Scan for the cell matching the given text and deliver its (X, Y) coordinate at center. 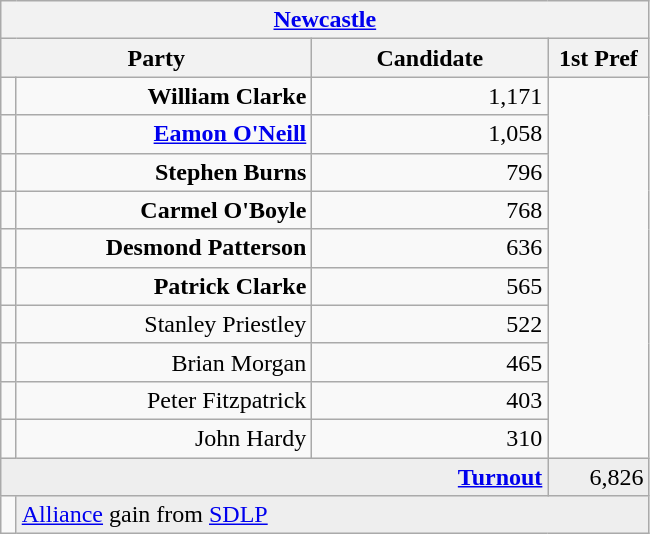
Alliance gain from SDLP (332, 515)
Desmond Patterson (164, 248)
1,058 (430, 134)
John Hardy (164, 438)
6,826 (598, 477)
Peter Fitzpatrick (164, 400)
Stanley Priestley (164, 324)
796 (430, 172)
403 (430, 400)
768 (430, 210)
1,171 (430, 96)
Turnout (274, 477)
522 (430, 324)
Stephen Burns (164, 172)
565 (430, 286)
William Clarke (164, 96)
Newcastle (325, 20)
465 (430, 362)
Party (156, 58)
636 (430, 248)
1st Pref (598, 58)
Eamon O'Neill (164, 134)
Patrick Clarke (164, 286)
310 (430, 438)
Brian Morgan (164, 362)
Carmel O'Boyle (164, 210)
Candidate (430, 58)
